Provide the (X, Y) coordinate of the cell's center where the given text is located.  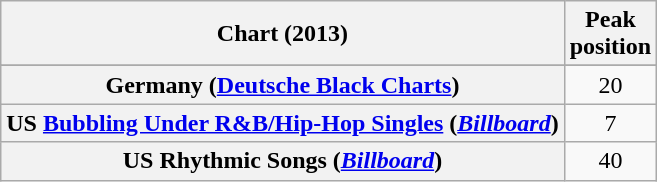
20 (610, 85)
Peakposition (610, 34)
Chart (2013) (282, 34)
US Rhythmic Songs (Billboard) (282, 161)
Germany (Deutsche Black Charts) (282, 85)
US Bubbling Under R&B/Hip-Hop Singles (Billboard) (282, 123)
40 (610, 161)
7 (610, 123)
